Pinpoint the cell where the given text exists, returning its [x, y] midpoint coordinate. 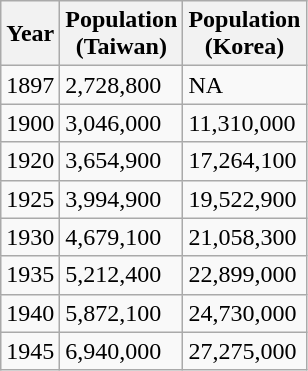
1945 [30, 351]
2,728,800 [122, 85]
5,872,100 [122, 313]
1925 [30, 199]
6,940,000 [122, 351]
Population (Taiwan) [122, 34]
NA [244, 85]
3,654,900 [122, 161]
Year [30, 34]
3,046,000 [122, 123]
24,730,000 [244, 313]
1920 [30, 161]
22,899,000 [244, 275]
4,679,100 [122, 237]
1930 [30, 237]
Population (Korea) [244, 34]
1935 [30, 275]
11,310,000 [244, 123]
1900 [30, 123]
21,058,300 [244, 237]
5,212,400 [122, 275]
1897 [30, 85]
3,994,900 [122, 199]
27,275,000 [244, 351]
1940 [30, 313]
17,264,100 [244, 161]
19,522,900 [244, 199]
